Find where the given text appears and provide that cell's center as (X, Y) coordinate. 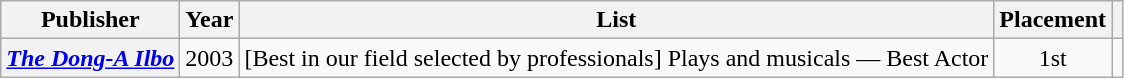
[Best in our field selected by professionals] Plays and musicals — Best Actor (616, 58)
The Dong-A Ilbo (90, 58)
Placement (1053, 20)
List (616, 20)
Publisher (90, 20)
1st (1053, 58)
Year (210, 20)
2003 (210, 58)
